Output the [x, y] coordinate of the center of the cell containing the given text.  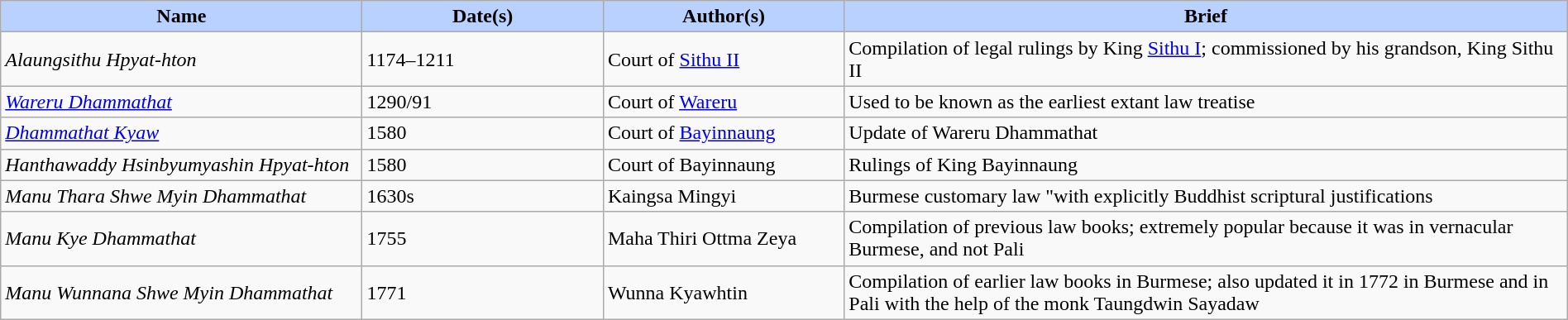
Rulings of King Bayinnaung [1206, 165]
Brief [1206, 17]
1755 [483, 238]
Court of Wareru [723, 102]
Court of Sithu II [723, 60]
Author(s) [723, 17]
1630s [483, 196]
Wunna Kyawhtin [723, 293]
Update of Wareru Dhammathat [1206, 133]
Name [182, 17]
Maha Thiri Ottma Zeya [723, 238]
Manu Wunnana Shwe Myin Dhammathat [182, 293]
Manu Thara Shwe Myin Dhammathat [182, 196]
Used to be known as the earliest extant law treatise [1206, 102]
Compilation of earlier law books in Burmese; also updated it in 1772 in Burmese and in Pali with the help of the monk Taungdwin Sayadaw [1206, 293]
1771 [483, 293]
1174–1211 [483, 60]
Kaingsa Mingyi [723, 196]
Compilation of legal rulings by King Sithu I; commissioned by his grandson, King Sithu II [1206, 60]
1290/91 [483, 102]
Alaungsithu Hpyat-hton [182, 60]
Date(s) [483, 17]
Manu Kye Dhammathat [182, 238]
Compilation of previous law books; extremely popular because it was in vernacular Burmese, and not Pali [1206, 238]
Dhammathat Kyaw [182, 133]
Burmese customary law "with explicitly Buddhist scriptural justifications [1206, 196]
Hanthawaddy Hsinbyumyashin Hpyat-hton [182, 165]
Wareru Dhammathat [182, 102]
